Search for the cell housing the specified text and yield its [X, Y] center coordinate. 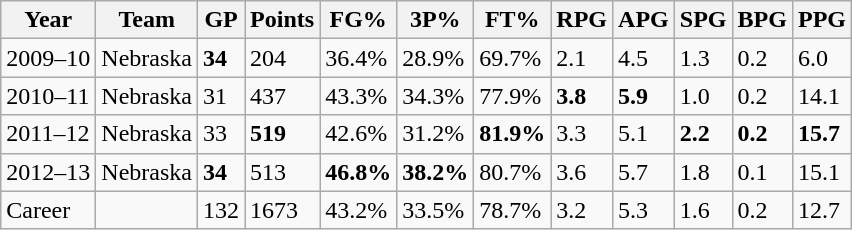
437 [282, 96]
Points [282, 20]
PPG [822, 20]
3.3 [582, 134]
1.0 [703, 96]
6.0 [822, 58]
69.7% [512, 58]
78.7% [512, 210]
31.2% [436, 134]
31 [222, 96]
1.8 [703, 172]
204 [282, 58]
46.8% [358, 172]
15.1 [822, 172]
2012–13 [48, 172]
SPG [703, 20]
38.2% [436, 172]
1.6 [703, 210]
77.9% [512, 96]
513 [282, 172]
Year [48, 20]
3.6 [582, 172]
132 [222, 210]
1673 [282, 210]
33.5% [436, 210]
APG [644, 20]
Career [48, 210]
12.7 [822, 210]
1.3 [703, 58]
2.2 [703, 134]
FT% [512, 20]
519 [282, 134]
33 [222, 134]
43.2% [358, 210]
3.2 [582, 210]
BPG [762, 20]
42.6% [358, 134]
81.9% [512, 134]
3.8 [582, 96]
2009–10 [48, 58]
5.1 [644, 134]
28.9% [436, 58]
2.1 [582, 58]
43.3% [358, 96]
2011–12 [48, 134]
GP [222, 20]
5.9 [644, 96]
14.1 [822, 96]
Team [147, 20]
34.3% [436, 96]
0.1 [762, 172]
15.7 [822, 134]
4.5 [644, 58]
RPG [582, 20]
FG% [358, 20]
80.7% [512, 172]
36.4% [358, 58]
2010–11 [48, 96]
5.7 [644, 172]
3P% [436, 20]
5.3 [644, 210]
